Scan for the cell matching the given text and deliver its [X, Y] coordinate at center. 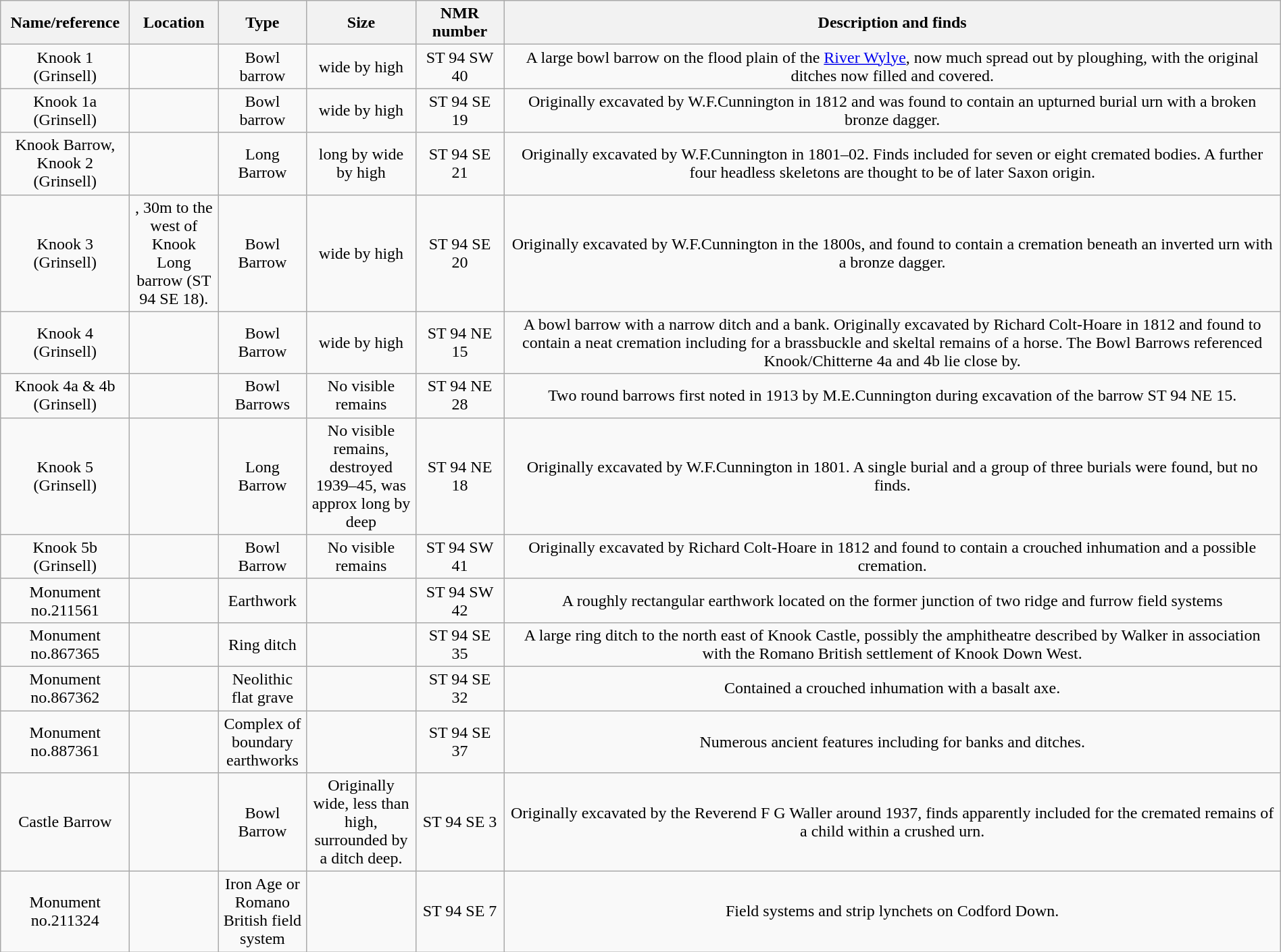
Knook 4 (Grinsell) [65, 343]
ST 94 SE 19 [459, 111]
, 30m to the west of Knook Long barrow (ST 94 SE 18). [174, 253]
Name/reference [65, 23]
Knook 1a (Grinsell) [65, 111]
Description and finds [892, 23]
Knook 5 (Grinsell) [65, 476]
ST 94 SE 21 [459, 164]
Knook Barrow,Knook 2 (Grinsell) [65, 164]
Castle Barrow [65, 822]
ST 94 SE 20 [459, 253]
Numerous ancient features including for banks and ditches. [892, 742]
Knook 3 (Grinsell) [65, 253]
A roughly rectangular earthwork located on the former junction of two ridge and furrow field systems [892, 600]
Type [262, 23]
Originally excavated by W.F.Cunnington in the 1800s, and found to contain a cremation beneath an inverted urn with a bronze dagger. [892, 253]
ST 94 SW 41 [459, 557]
Monument no.867365 [65, 645]
ST 94 NE 18 [459, 476]
ST 94 SE 3 [459, 822]
Monument no.887361 [65, 742]
NMR number [459, 23]
Knook 4a & 4b (Grinsell) [65, 396]
Originally wide, less than high, surrounded by a ditch deep. [361, 822]
Originally excavated by Richard Colt-Hoare in 1812 and found to contain a crouched inhumation and a possible cremation. [892, 557]
No visible remains, destroyed 1939–45, was approx long by deep [361, 476]
Field systems and strip lynchets on Codford Down. [892, 912]
ST 94 SE 32 [459, 688]
Earthwork [262, 600]
Location [174, 23]
Complex of boundary earthworks [262, 742]
Ring ditch [262, 645]
ST 94 NE 15 [459, 343]
Originally excavated by W.F.Cunnington in 1812 and was found to contain an upturned burial urn with a broken bronze dagger. [892, 111]
ST 94 SW 42 [459, 600]
Knook 1 (Grinsell) [65, 66]
ST 94 SE 35 [459, 645]
ST 94 SE 37 [459, 742]
long by wide by high [361, 164]
ST 94 SW 40 [459, 66]
Two round barrows first noted in 1913 by M.E.Cunnington during excavation of the barrow ST 94 NE 15. [892, 396]
Monument no.867362 [65, 688]
Size [361, 23]
Knook 5b (Grinsell) [65, 557]
A large bowl barrow on the flood plain of the River Wylye, now much spread out by ploughing, with the original ditches now filled and covered. [892, 66]
Monument no.211561 [65, 600]
Iron Age or Romano British field system [262, 912]
Neolithic flat grave [262, 688]
ST 94 SE 7 [459, 912]
Originally excavated by the Reverend F G Waller around 1937, finds apparently included for the cremated remains of a child within a crushed urn. [892, 822]
Contained a crouched inhumation with a basalt axe. [892, 688]
Originally excavated by W.F.Cunnington in 1801. A single burial and a group of three burials were found, but no finds. [892, 476]
Bowl Barrows [262, 396]
ST 94 NE 28 [459, 396]
Monument no.211324 [65, 912]
